Scan for the cell matching the given text and deliver its [X, Y] coordinate at center. 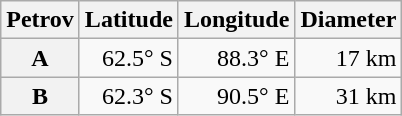
Latitude [128, 20]
A [40, 58]
88.3° E [236, 58]
Diameter [348, 20]
90.5° E [236, 96]
62.3° S [128, 96]
B [40, 96]
31 km [348, 96]
62.5° S [128, 58]
17 km [348, 58]
Longitude [236, 20]
Petrov [40, 20]
